Return the [x, y] coordinate for the center point of the cell that contains the specified text.  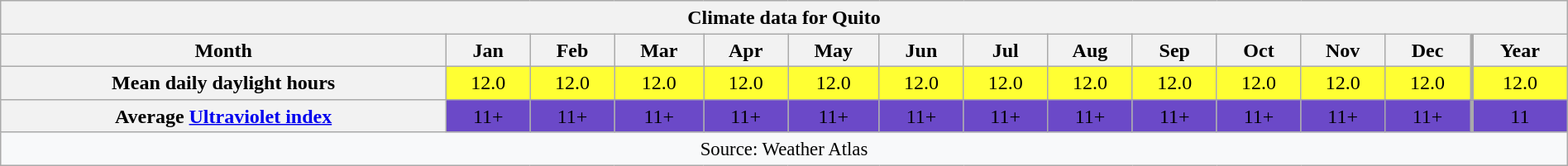
Source: Weather Atlas [784, 149]
Sep [1174, 50]
Year [1519, 50]
Mean daily daylight hours [223, 83]
11 [1519, 116]
Aug [1090, 50]
Average Ultraviolet index [223, 116]
Mar [659, 50]
Jan [488, 50]
Oct [1259, 50]
Climate data for Quito [784, 17]
Month [223, 50]
Jun [921, 50]
Feb [572, 50]
Jul [1006, 50]
Dec [1427, 50]
Nov [1343, 50]
May [834, 50]
Apr [746, 50]
